Identify which cell holds the provided text, then report its (x, y) central coordinate. 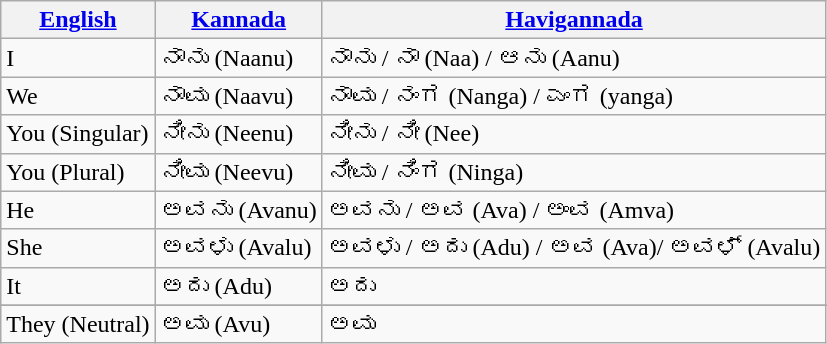
ಅವಳು (Avalu) (238, 248)
ಅವು (574, 324)
He (78, 210)
ಅದು (574, 286)
ನೀನು / ನೀ (Nee) (574, 134)
ನಾವು / ನಂಗ (Nanga) / ಎಂಗ (yanga) (574, 96)
Kannada (238, 20)
It (78, 286)
ಅವನು (Avanu) (238, 210)
ಅವನು / ಅವ (Ava) / ಅಂವ (Amva) (574, 210)
I (78, 58)
ನೀವು / ನಿಂಗ (Ninga) (574, 172)
You (Singular) (78, 134)
ಅದು (Adu) (238, 286)
They (Neutral) (78, 324)
We (78, 96)
ನಾವು (Naavu) (238, 96)
Havigannada (574, 20)
English (78, 20)
ನಾನು / ನಾ (Naa) / ಆನು (Aanu) (574, 58)
ನೀನು (Neenu) (238, 134)
You (Plural) (78, 172)
ಅವು (Avu) (238, 324)
She (78, 248)
ಅವಳು / ಅದು (Adu) / ಅವ (Ava)/ ಅವಳ್ (Avalu) (574, 248)
ನೀವು (Neevu) (238, 172)
ನಾನು (Naanu) (238, 58)
